From the cell containing the given text, extract its center point as [X, Y] coordinate. 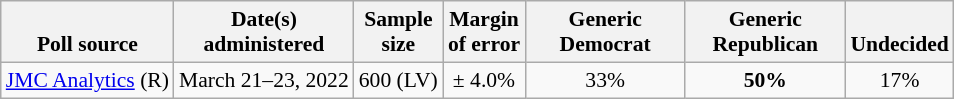
Samplesize [398, 32]
GenericRepublican [765, 32]
Undecided [899, 32]
Poll source [88, 32]
GenericDemocrat [605, 32]
17% [899, 80]
March 21–23, 2022 [264, 80]
JMC Analytics (R) [88, 80]
50% [765, 80]
Date(s)administered [264, 32]
33% [605, 80]
± 4.0% [484, 80]
Marginof error [484, 32]
600 (LV) [398, 80]
